Capture the cell that displays the provided text and extract its (X, Y) central coordinate. 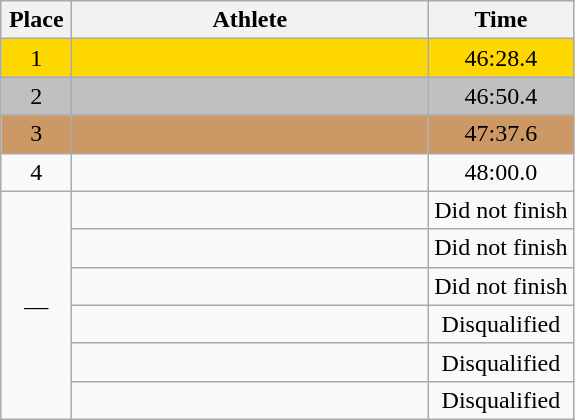
47:37.6 (501, 134)
1 (36, 58)
Time (501, 20)
Place (36, 20)
4 (36, 172)
2 (36, 96)
— (36, 305)
48:00.0 (501, 172)
46:50.4 (501, 96)
Athlete (250, 20)
3 (36, 134)
46:28.4 (501, 58)
